Return [x, y] of the center of cell containing provided text 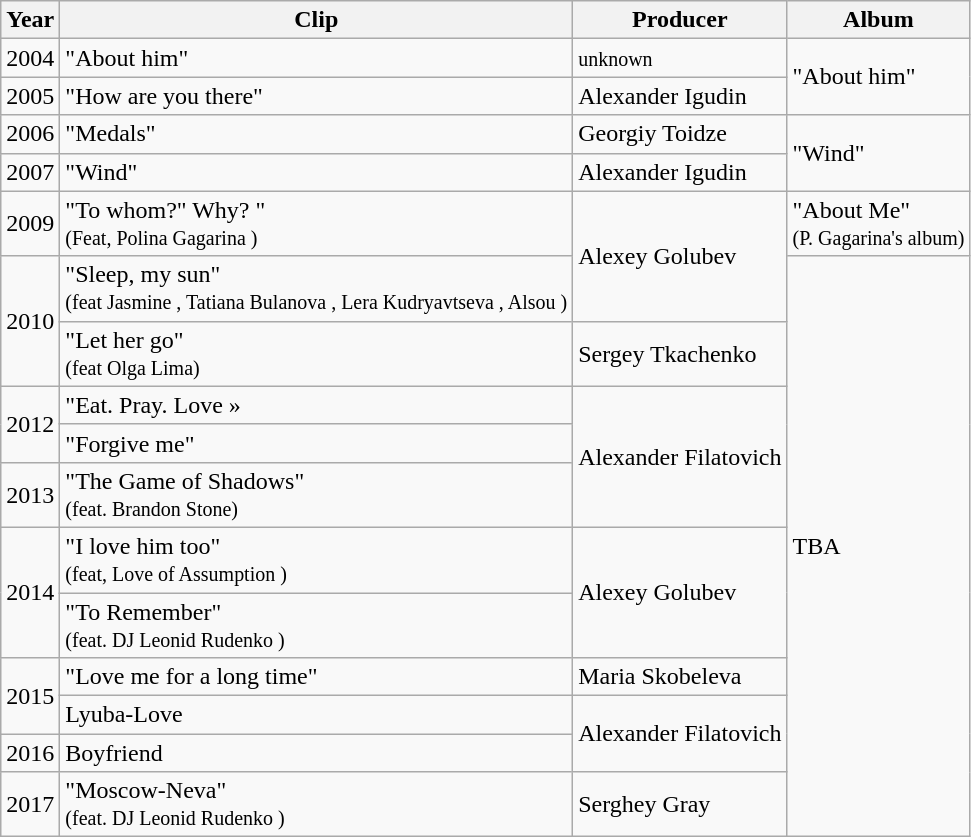
Boyfriend [316, 753]
"Love me for a long time" [316, 677]
"Forgive me" [316, 443]
"To whom?" Why? "(Feat, Polina Gagarina ) [316, 224]
TBA [878, 546]
2010 [30, 321]
Producer [680, 20]
"Medals" [316, 134]
2014 [30, 592]
"To Remember"(feat. DJ Leonid Rudenko ) [316, 624]
Clip [316, 20]
2017 [30, 804]
"I love him too"(feat, Love of Assumption ) [316, 560]
2005 [30, 96]
2013 [30, 494]
2009 [30, 224]
"How are you there" [316, 96]
Georgiy Toidze [680, 134]
2015 [30, 696]
2006 [30, 134]
Year [30, 20]
Sergey Tkachenko [680, 354]
"The Game of Shadows"(feat. Brandon Stone) [316, 494]
Serghey Gray [680, 804]
Album [878, 20]
"About Me"(P. Gagarina's album) [878, 224]
Lyuba-Love [316, 715]
2012 [30, 424]
"Eat. Pray. Love » [316, 405]
2016 [30, 753]
"Sleep, my sun"(feat Jasmine , Tatiana Bulanova , Lera Kudryavtseva , Alsou ) [316, 288]
"Let her go"(feat Olga Lima) [316, 354]
unknown [680, 58]
2007 [30, 172]
Maria Skobeleva [680, 677]
"Moscow-Neva"(feat. DJ Leonid Rudenko ) [316, 804]
2004 [30, 58]
